Detect which cell encompasses the target text, then output its (X, Y) center coordinate. 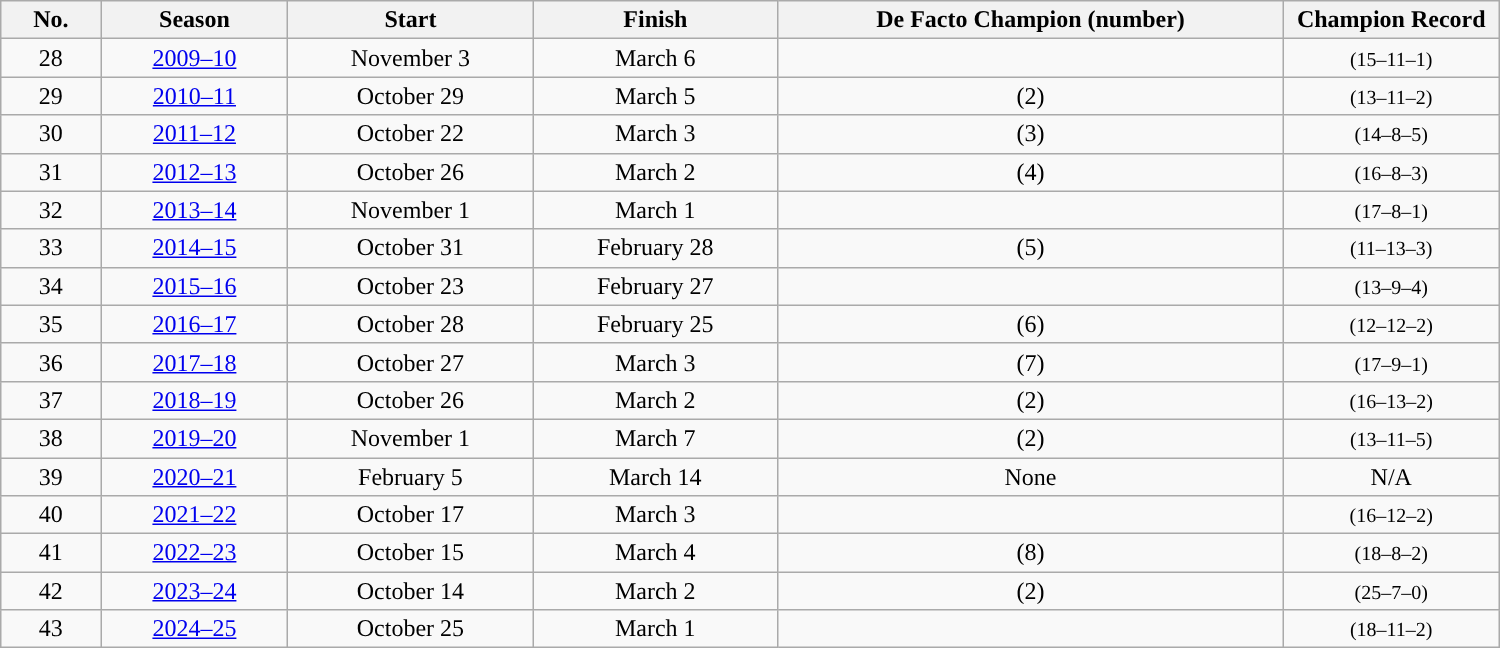
(11–13–3) (1391, 248)
October 23 (410, 286)
(3) (1030, 134)
(25–7–0) (1391, 591)
2010–11 (194, 96)
2023–24 (194, 591)
(17–8–1) (1391, 210)
(6) (1030, 324)
(7) (1030, 362)
October 27 (410, 362)
41 (51, 553)
2018–19 (194, 400)
2017–18 (194, 362)
2009–10 (194, 58)
2015–16 (194, 286)
37 (51, 400)
November 3 (410, 58)
(13–11–2) (1391, 96)
2014–15 (194, 248)
February 27 (656, 286)
33 (51, 248)
(16–8–3) (1391, 172)
October 14 (410, 591)
30 (51, 134)
2016–17 (194, 324)
35 (51, 324)
October 17 (410, 515)
38 (51, 438)
40 (51, 515)
(16–13–2) (1391, 400)
October 22 (410, 134)
N/A (1391, 477)
(14–8–5) (1391, 134)
February 25 (656, 324)
March 14 (656, 477)
29 (51, 96)
2011–12 (194, 134)
43 (51, 629)
(15–11–1) (1391, 58)
2024–25 (194, 629)
2012–13 (194, 172)
42 (51, 591)
De Facto Champion (number) (1030, 20)
March 7 (656, 438)
March 5 (656, 96)
28 (51, 58)
(18–11–2) (1391, 629)
(4) (1030, 172)
32 (51, 210)
2019–20 (194, 438)
(5) (1030, 248)
31 (51, 172)
Season (194, 20)
October 25 (410, 629)
(12–12–2) (1391, 324)
2020–21 (194, 477)
36 (51, 362)
2021–22 (194, 515)
(18–8–2) (1391, 553)
None (1030, 477)
(16–12–2) (1391, 515)
March 4 (656, 553)
October 28 (410, 324)
(17–9–1) (1391, 362)
(13–11–5) (1391, 438)
39 (51, 477)
2022–23 (194, 553)
October 31 (410, 248)
October 29 (410, 96)
(13–9–4) (1391, 286)
October 15 (410, 553)
Finish (656, 20)
February 5 (410, 477)
Champion Record (1391, 20)
(8) (1030, 553)
2013–14 (194, 210)
No. (51, 20)
March 6 (656, 58)
Start (410, 20)
34 (51, 286)
February 28 (656, 248)
